From the cell containing the given text, extract its center point as [x, y] coordinate. 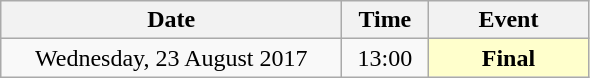
Date [172, 20]
Final [508, 58]
Time [385, 20]
Event [508, 20]
13:00 [385, 58]
Wednesday, 23 August 2017 [172, 58]
